For the text-containing cell, return its midpoint in (X, Y) coordinate format. 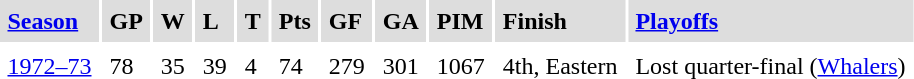
Season (50, 21)
PIM (460, 21)
GA (400, 21)
T (252, 21)
GP (126, 21)
L (214, 21)
W (172, 21)
Finish (560, 21)
Playoffs (770, 21)
Pts (294, 21)
GF (346, 21)
